Locate the cell with the specified text and output its (x, y) center coordinate. 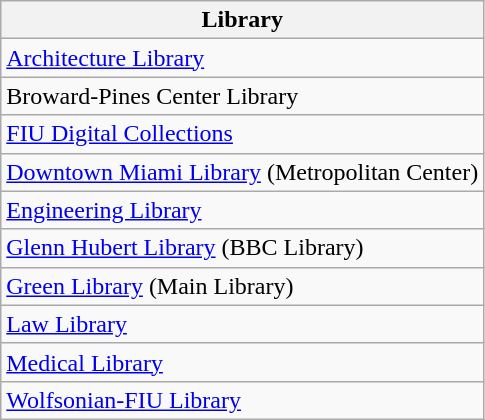
Law Library (242, 324)
Glenn Hubert Library (BBC Library) (242, 248)
Library (242, 20)
Green Library (Main Library) (242, 286)
FIU Digital Collections (242, 134)
Medical Library (242, 362)
Downtown Miami Library (Metropolitan Center) (242, 172)
Engineering Library (242, 210)
Architecture Library (242, 58)
Broward-Pines Center Library (242, 96)
Wolfsonian-FIU Library (242, 400)
